Locate the cell with the specified text and output its (X, Y) center coordinate. 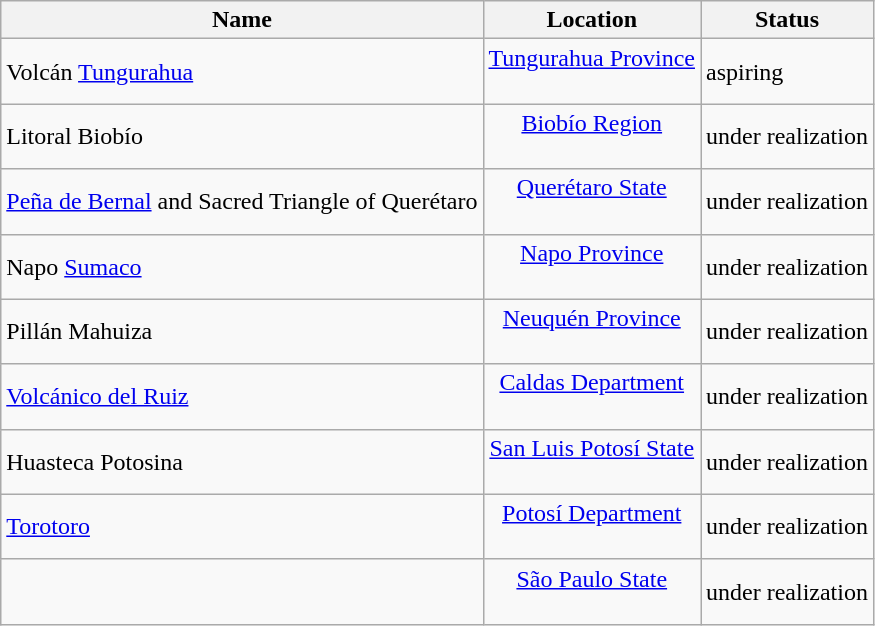
Caldas Department (592, 396)
Napo Sumaco (242, 266)
aspiring (786, 72)
Name (242, 20)
Querétaro State (592, 202)
Location (592, 20)
Tungurahua Province (592, 72)
Biobío Region (592, 136)
Huasteca Potosina (242, 462)
Pillán Mahuiza (242, 332)
Litoral Biobío (242, 136)
Volcánico del Ruiz (242, 396)
Volcán Tungurahua (242, 72)
Torotoro (242, 526)
Status (786, 20)
Peña de Bernal and Sacred Triangle of Querétaro (242, 202)
Napo Province (592, 266)
Neuquén Province (592, 332)
San Luis Potosí State (592, 462)
São Paulo State (592, 592)
Potosí Department (592, 526)
